Pinpoint the cell where the given text exists, returning its [X, Y] midpoint coordinate. 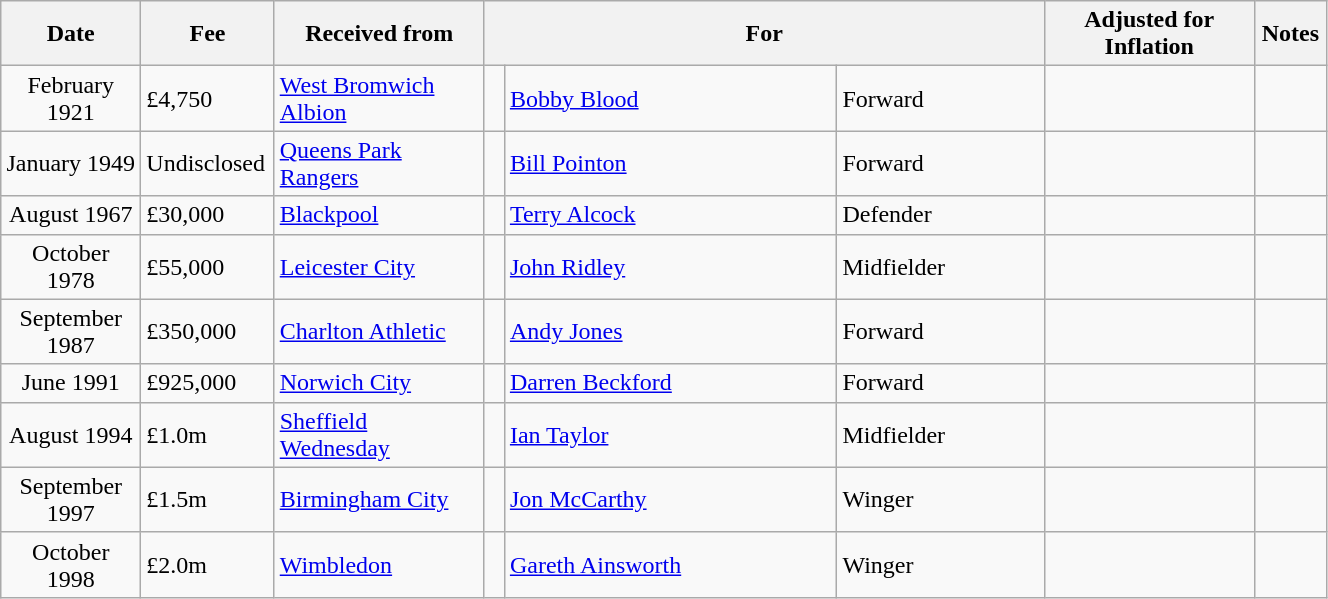
September 1997 [71, 500]
Terry Alcock [670, 215]
£30,000 [208, 215]
Bobby Blood [670, 98]
Norwich City [379, 383]
Adjusted for Inflation [1149, 34]
£925,000 [208, 383]
Received from [379, 34]
£4,750 [208, 98]
Andy Jones [670, 332]
£1.0m [208, 434]
Wimbledon [379, 564]
Birmingham City [379, 500]
Leicester City [379, 266]
October 1978 [71, 266]
September 1987 [71, 332]
£2.0m [208, 564]
Notes [1290, 34]
Charlton Athletic [379, 332]
February 1921 [71, 98]
January 1949 [71, 164]
Bill Pointon [670, 164]
June 1991 [71, 383]
John Ridley [670, 266]
For [764, 34]
October 1998 [71, 564]
£1.5m [208, 500]
West Bromwich Albion [379, 98]
August 1967 [71, 215]
Ian Taylor [670, 434]
Blackpool [379, 215]
Queens Park Rangers [379, 164]
£55,000 [208, 266]
Gareth Ainsworth [670, 564]
Darren Beckford [670, 383]
Date [71, 34]
Sheffield Wednesday [379, 434]
Jon McCarthy [670, 500]
Undisclosed [208, 164]
£350,000 [208, 332]
Fee [208, 34]
August 1994 [71, 434]
Defender [940, 215]
